Capture the cell that displays the provided text and extract its [X, Y] central coordinate. 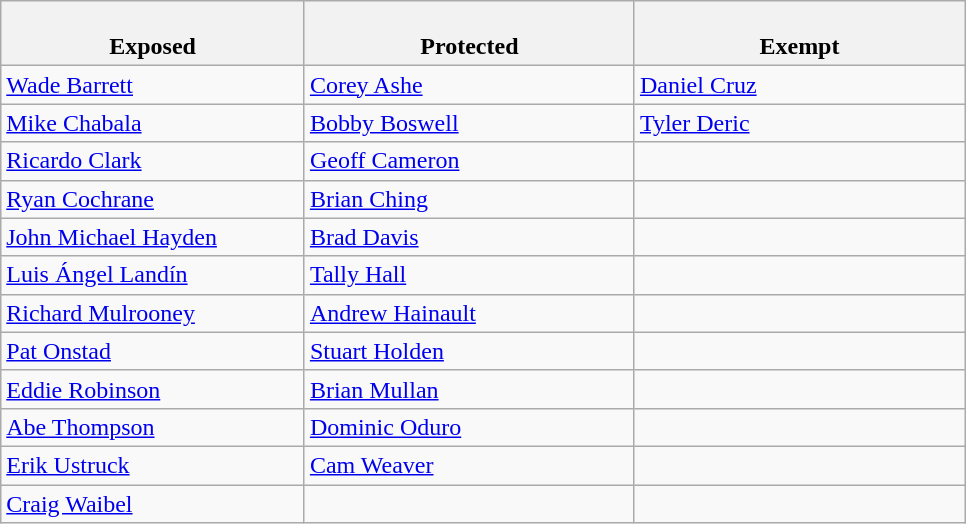
Daniel Cruz [799, 85]
Brian Mullan [469, 389]
Cam Weaver [469, 465]
Pat Onstad [153, 351]
Erik Ustruck [153, 465]
Tally Hall [469, 275]
John Michael Hayden [153, 237]
Craig Waibel [153, 503]
Geoff Cameron [469, 161]
Exposed [153, 34]
Eddie Robinson [153, 389]
Protected [469, 34]
Abe Thompson [153, 427]
Wade Barrett [153, 85]
Richard Mulrooney [153, 313]
Exempt [799, 34]
Dominic Oduro [469, 427]
Andrew Hainault [469, 313]
Tyler Deric [799, 123]
Luis Ángel Landín [153, 275]
Brad Davis [469, 237]
Ryan Cochrane [153, 199]
Mike Chabala [153, 123]
Corey Ashe [469, 85]
Stuart Holden [469, 351]
Bobby Boswell [469, 123]
Brian Ching [469, 199]
Ricardo Clark [153, 161]
